Return the (X, Y) coordinate for the center point of the cell that contains the specified text.  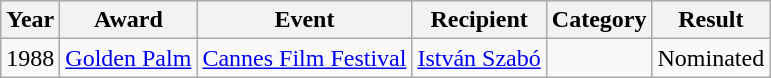
Category (599, 20)
Cannes Film Festival (304, 58)
Year (30, 20)
Golden Palm (128, 58)
István Szabó (479, 58)
Event (304, 20)
Recipient (479, 20)
Award (128, 20)
Result (711, 20)
Nominated (711, 58)
1988 (30, 58)
